Search for the cell housing the specified text and yield its (X, Y) center coordinate. 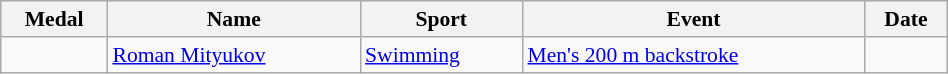
Name (234, 19)
Men's 200 m backstroke (693, 55)
Sport (441, 19)
Roman Mityukov (234, 55)
Event (693, 19)
Date (906, 19)
Swimming (441, 55)
Medal (54, 19)
